Output the (X, Y) coordinate of the center of the cell containing the given text.  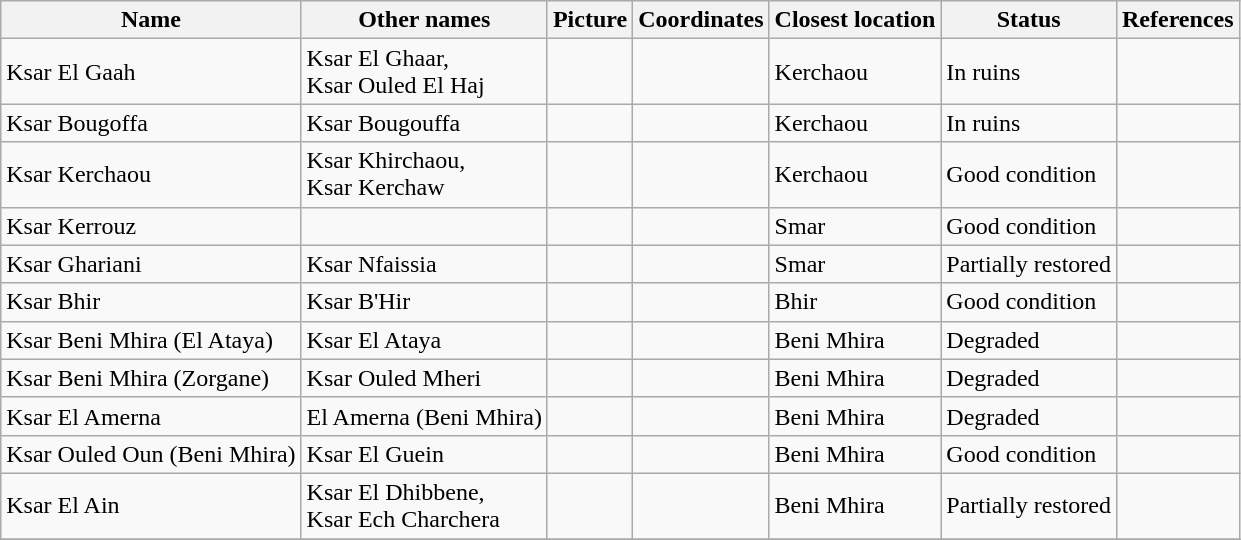
Ksar El Amerna (151, 416)
Ksar Bougoffa (151, 123)
Ksar El Guein (424, 454)
Ksar El Dhibbene,Ksar Ech Charchera (424, 506)
Ksar Bhir (151, 302)
Ksar El Ain (151, 506)
El Amerna (Beni Mhira) (424, 416)
Ksar Kerrouz (151, 226)
Name (151, 20)
Ksar El Ataya (424, 340)
Ksar Ouled Mheri (424, 378)
Bhir (855, 302)
Ksar B'Hir (424, 302)
Ksar Beni Mhira (Zorgane) (151, 378)
Picture (590, 20)
Ksar Kerchaou (151, 174)
Ksar El Ghaar,Ksar Ouled El Haj (424, 72)
Closest location (855, 20)
Ksar Ouled Oun (Beni Mhira) (151, 454)
Ksar Khirchaou,Ksar Kerchaw (424, 174)
Status (1029, 20)
References (1178, 20)
Ksar Ghariani (151, 264)
Ksar Bougouffa (424, 123)
Other names (424, 20)
Ksar El Gaah (151, 72)
Ksar Nfaissia (424, 264)
Coordinates (701, 20)
Ksar Beni Mhira (El Ataya) (151, 340)
